From the cell containing the given text, extract its center point as [x, y] coordinate. 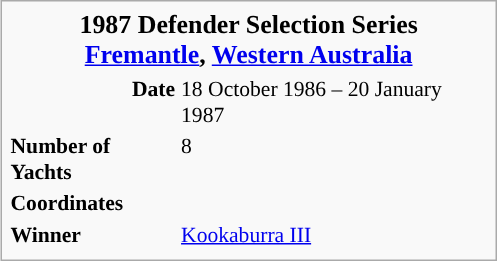
18 October 1986 – 20 January 1987 [334, 102]
1987 Defender Selection SeriesFremantle, Western Australia [248, 40]
Date [93, 102]
Number of Yachts [93, 159]
Coordinates [93, 203]
8 [334, 159]
Winner [93, 234]
Kookaburra III [334, 234]
